Capture the cell that displays the provided text and extract its (X, Y) central coordinate. 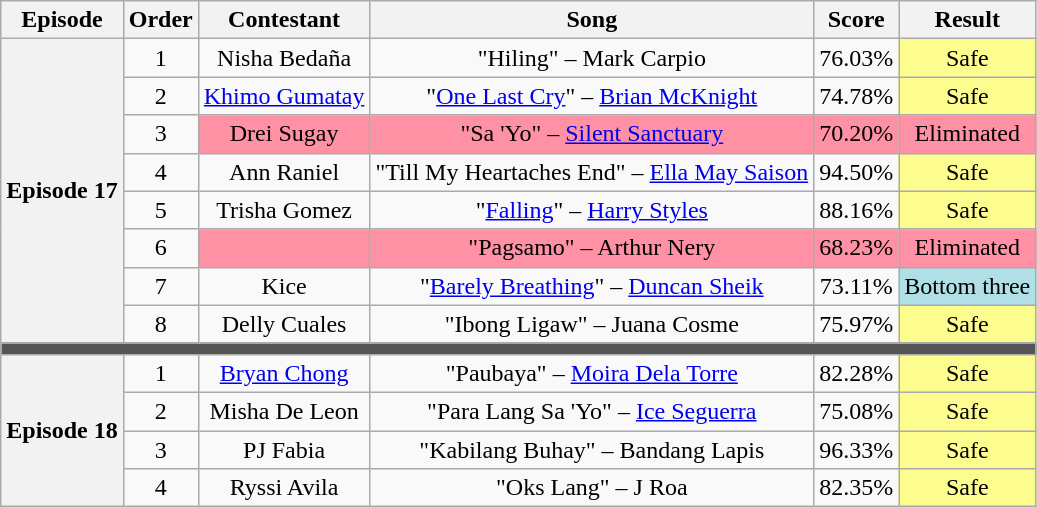
Ryssi Avila (284, 488)
"Para Lang Sa 'Yo" – Ice Seguerra (592, 411)
"Paubaya" – Moira Dela Torre (592, 373)
5 (160, 210)
Order (160, 20)
73.11% (856, 286)
82.35% (856, 488)
"Sa 'Yo" – Silent Sanctuary (592, 134)
"Ibong Ligaw" – Juana Cosme (592, 324)
Delly Cuales (284, 324)
96.33% (856, 449)
82.28% (856, 373)
74.78% (856, 96)
7 (160, 286)
6 (160, 248)
Song (592, 20)
Episode 18 (62, 430)
"Falling" – Harry Styles (592, 210)
"Till My Heartaches End" – Ella May Saison (592, 172)
"Kabilang Buhay" – Bandang Lapis (592, 449)
"Barely Breathing" – Duncan Sheik (592, 286)
94.50% (856, 172)
Nisha Bedaña (284, 58)
8 (160, 324)
68.23% (856, 248)
Episode 17 (62, 191)
75.08% (856, 411)
76.03% (856, 58)
"Oks Lang" – J Roa (592, 488)
Bryan Chong (284, 373)
"Pagsamo" – Arthur Nery (592, 248)
Trisha Gomez (284, 210)
Kice (284, 286)
"Hiling" – Mark Carpio (592, 58)
Episode (62, 20)
88.16% (856, 210)
70.20% (856, 134)
Khimo Gumatay (284, 96)
Drei Sugay (284, 134)
75.97% (856, 324)
Ann Raniel (284, 172)
Score (856, 20)
Result (968, 20)
Contestant (284, 20)
Bottom three (968, 286)
"One Last Cry" – Brian McKnight (592, 96)
Misha De Leon (284, 411)
PJ Fabia (284, 449)
